Identify which cell holds the provided text, then report its (x, y) central coordinate. 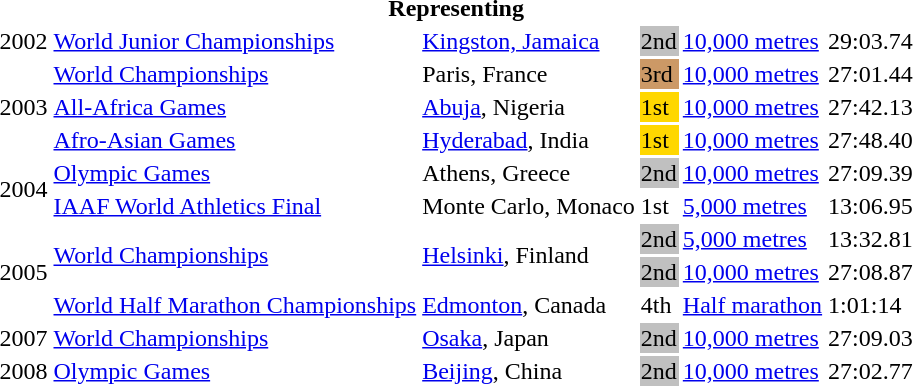
IAAF World Athletics Final (235, 206)
Afro-Asian Games (235, 140)
Half marathon (752, 305)
World Half Marathon Championships (235, 305)
Abuja, Nigeria (529, 107)
Paris, France (529, 74)
Kingston, Jamaica (529, 41)
Monte Carlo, Monaco (529, 206)
3rd (658, 74)
Hyderabad, India (529, 140)
Edmonton, Canada (529, 305)
Helsinki, Finland (529, 256)
4th (658, 305)
Osaka, Japan (529, 338)
Beijing, China (529, 371)
World Junior Championships (235, 41)
Athens, Greece (529, 173)
All-Africa Games (235, 107)
